Find where the given text appears and provide that cell's center as [x, y] coordinate. 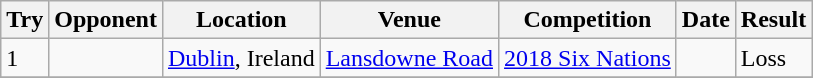
Venue [409, 20]
Opponent [106, 20]
Date [706, 20]
Dublin, Ireland [241, 58]
Location [241, 20]
Result [773, 20]
Lansdowne Road [409, 58]
1 [25, 58]
Try [25, 20]
2018 Six Nations [588, 58]
Loss [773, 58]
Competition [588, 20]
